Search for the cell housing the specified text and yield its [x, y] center coordinate. 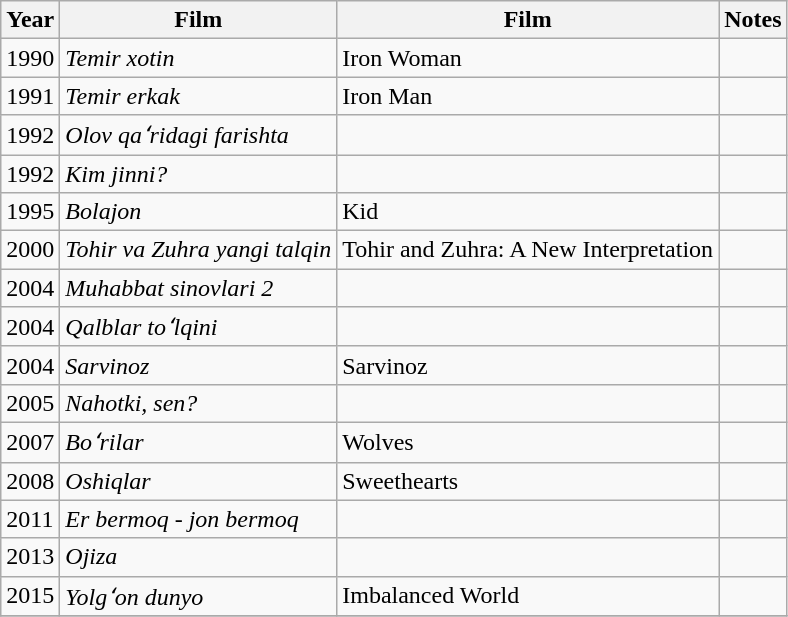
Tohir and Zuhra: A New Interpretation [528, 250]
2005 [30, 403]
Kim jinni? [198, 173]
Temir xotin [198, 58]
Yolgʻon dunyo [198, 596]
Boʻrilar [198, 442]
2008 [30, 481]
2011 [30, 519]
2015 [30, 596]
1990 [30, 58]
Kid [528, 212]
Tohir va Zuhra yangi talqin [198, 250]
Sweethearts [528, 481]
Olov qaʻridagi farishta [198, 135]
Er bermoq - jon bermoq [198, 519]
Qalblar toʻlqini [198, 327]
Nahotki, sen? [198, 403]
Temir erkak [198, 96]
Wolves [528, 442]
1991 [30, 96]
1995 [30, 212]
Year [30, 20]
Muhabbat sinovlari 2 [198, 288]
2013 [30, 557]
Bolajon [198, 212]
2000 [30, 250]
Oshiqlar [198, 481]
2007 [30, 442]
Ojiza [198, 557]
Notes [753, 20]
Imbalanced World [528, 596]
Iron Woman [528, 58]
Iron Man [528, 96]
